From the cell containing the given text, extract its center point as (X, Y) coordinate. 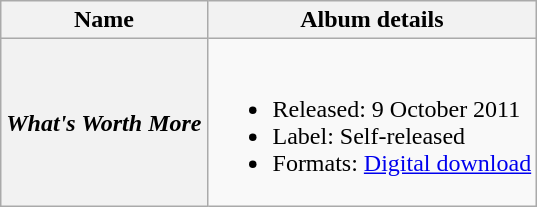
Released: 9 October 2011Label: Self-releasedFormats: Digital download (372, 122)
What's Worth More (104, 122)
Album details (372, 20)
Name (104, 20)
